Output the [x, y] coordinate of the center of the cell containing the given text.  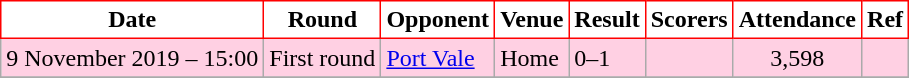
0–1 [607, 58]
Ref [886, 20]
9 November 2019 – 15:00 [132, 58]
Round [322, 20]
Port Vale [438, 58]
Opponent [438, 20]
3,598 [797, 58]
Home [532, 58]
Attendance [797, 20]
First round [322, 58]
Venue [532, 20]
Date [132, 20]
Scorers [689, 20]
Result [607, 20]
